Locate the cell with the specified text and output its (x, y) center coordinate. 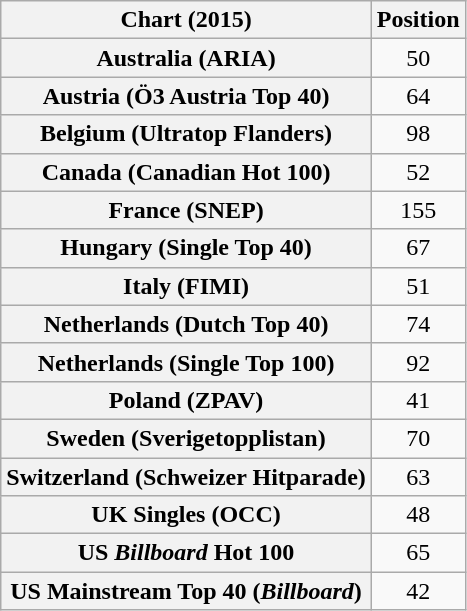
UK Singles (OCC) (186, 515)
Australia (ARIA) (186, 58)
74 (418, 324)
98 (418, 134)
Hungary (Single Top 40) (186, 248)
41 (418, 400)
France (SNEP) (186, 210)
65 (418, 553)
64 (418, 96)
US Mainstream Top 40 (Billboard) (186, 591)
Position (418, 20)
67 (418, 248)
70 (418, 438)
92 (418, 362)
50 (418, 58)
63 (418, 477)
Netherlands (Dutch Top 40) (186, 324)
48 (418, 515)
Italy (FIMI) (186, 286)
Poland (ZPAV) (186, 400)
US Billboard Hot 100 (186, 553)
51 (418, 286)
Belgium (Ultratop Flanders) (186, 134)
Switzerland (Schweizer Hitparade) (186, 477)
Chart (2015) (186, 20)
52 (418, 172)
155 (418, 210)
Austria (Ö3 Austria Top 40) (186, 96)
42 (418, 591)
Netherlands (Single Top 100) (186, 362)
Canada (Canadian Hot 100) (186, 172)
Sweden (Sverigetopplistan) (186, 438)
